Find where the given text appears and provide that cell's center as [x, y] coordinate. 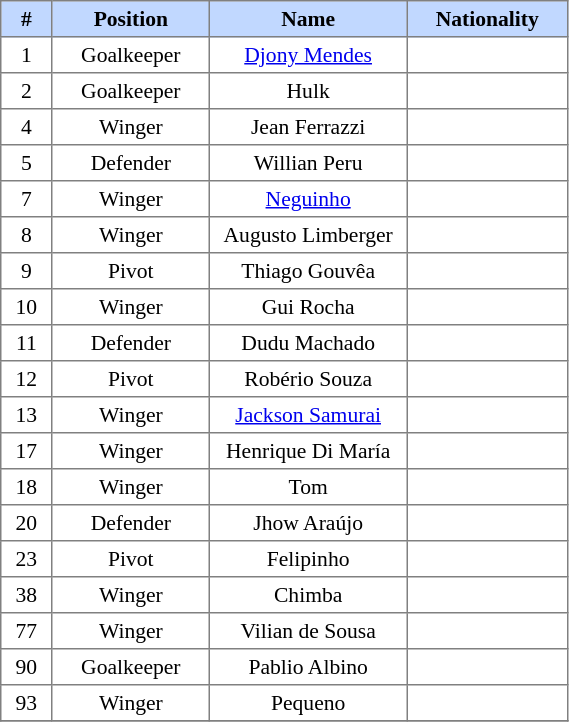
Willian Peru [308, 163]
1 [26, 55]
93 [26, 703]
8 [26, 235]
Robério Souza [308, 379]
10 [26, 307]
17 [26, 451]
Pequeno [308, 703]
Djony Mendes [308, 55]
Position [131, 19]
38 [26, 595]
Jackson Samurai [308, 415]
Name [308, 19]
Nationality [488, 19]
Pablio Albino [308, 667]
4 [26, 127]
Thiago Gouvêa [308, 271]
77 [26, 631]
Vilian de Sousa [308, 631]
9 [26, 271]
Tom [308, 487]
Augusto Limberger [308, 235]
13 [26, 415]
12 [26, 379]
18 [26, 487]
Jhow Araújo [308, 523]
20 [26, 523]
Henrique Di María [308, 451]
90 [26, 667]
Hulk [308, 91]
5 [26, 163]
Felipinho [308, 559]
# [26, 19]
2 [26, 91]
11 [26, 343]
7 [26, 199]
Dudu Machado [308, 343]
23 [26, 559]
Neguinho [308, 199]
Gui Rocha [308, 307]
Jean Ferrazzi [308, 127]
Chimba [308, 595]
